Search for the cell housing the specified text and yield its [x, y] center coordinate. 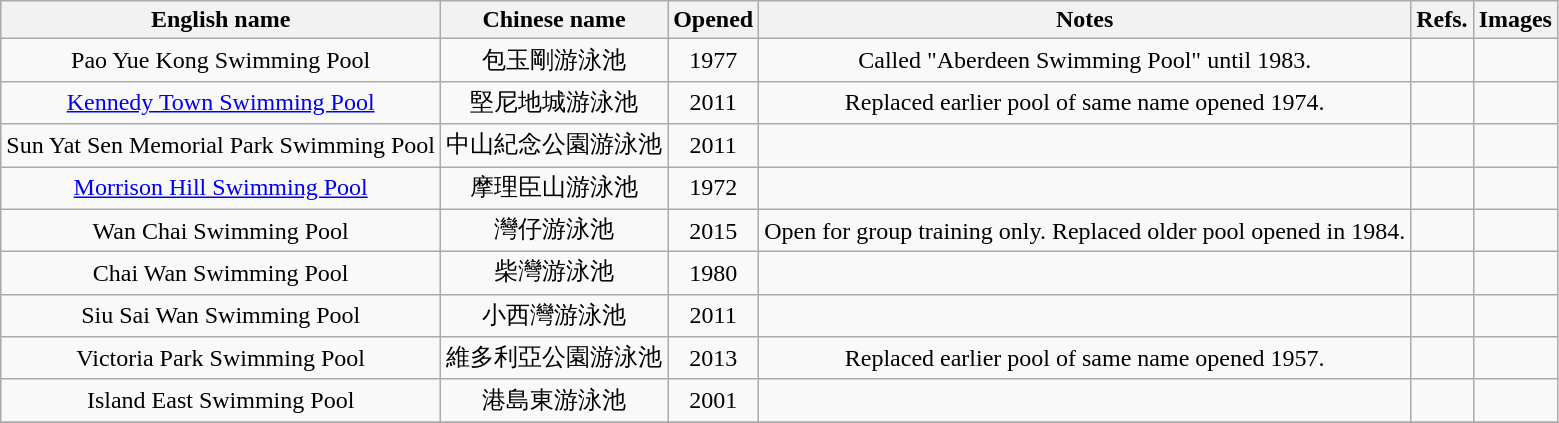
中山紀念公園游泳池 [554, 146]
包玉剛游泳池 [554, 60]
Victoria Park Swimming Pool [221, 358]
2013 [714, 358]
小西灣游泳池 [554, 316]
Replaced earlier pool of same name opened 1974. [1085, 102]
柴灣游泳池 [554, 274]
1980 [714, 274]
Morrison Hill Swimming Pool [221, 188]
Chinese name [554, 20]
Pao Yue Kong Swimming Pool [221, 60]
Images [1515, 20]
2015 [714, 230]
2001 [714, 400]
Called "Aberdeen Swimming Pool" until 1983. [1085, 60]
1977 [714, 60]
Siu Sai Wan Swimming Pool [221, 316]
港島東游泳池 [554, 400]
Sun Yat Sen Memorial Park Swimming Pool [221, 146]
Kennedy Town Swimming Pool [221, 102]
摩理臣山游泳池 [554, 188]
Replaced earlier pool of same name opened 1957. [1085, 358]
Refs. [1442, 20]
堅尼地城游泳池 [554, 102]
English name [221, 20]
Open for group training only. Replaced older pool opened in 1984. [1085, 230]
Opened [714, 20]
Chai Wan Swimming Pool [221, 274]
維多利亞公園游泳池 [554, 358]
Notes [1085, 20]
灣仔游泳池 [554, 230]
Island East Swimming Pool [221, 400]
1972 [714, 188]
Wan Chai Swimming Pool [221, 230]
